Detect which cell encompasses the target text, then output its (x, y) center coordinate. 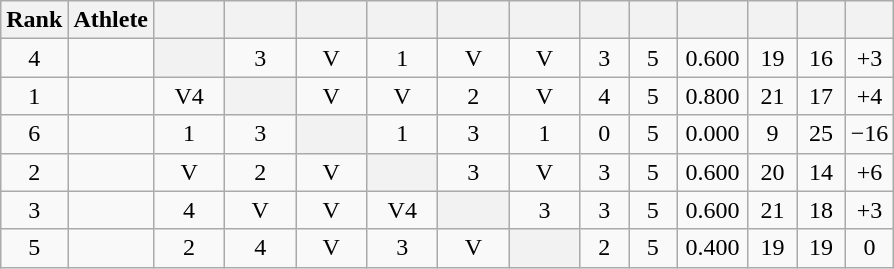
14 (822, 172)
Rank (34, 20)
−16 (870, 134)
Athlete (111, 20)
18 (822, 210)
+6 (870, 172)
20 (772, 172)
16 (822, 58)
17 (822, 96)
0.400 (712, 248)
0.000 (712, 134)
6 (34, 134)
9 (772, 134)
+4 (870, 96)
0.800 (712, 96)
25 (822, 134)
